Scan for the cell matching the given text and deliver its (x, y) coordinate at center. 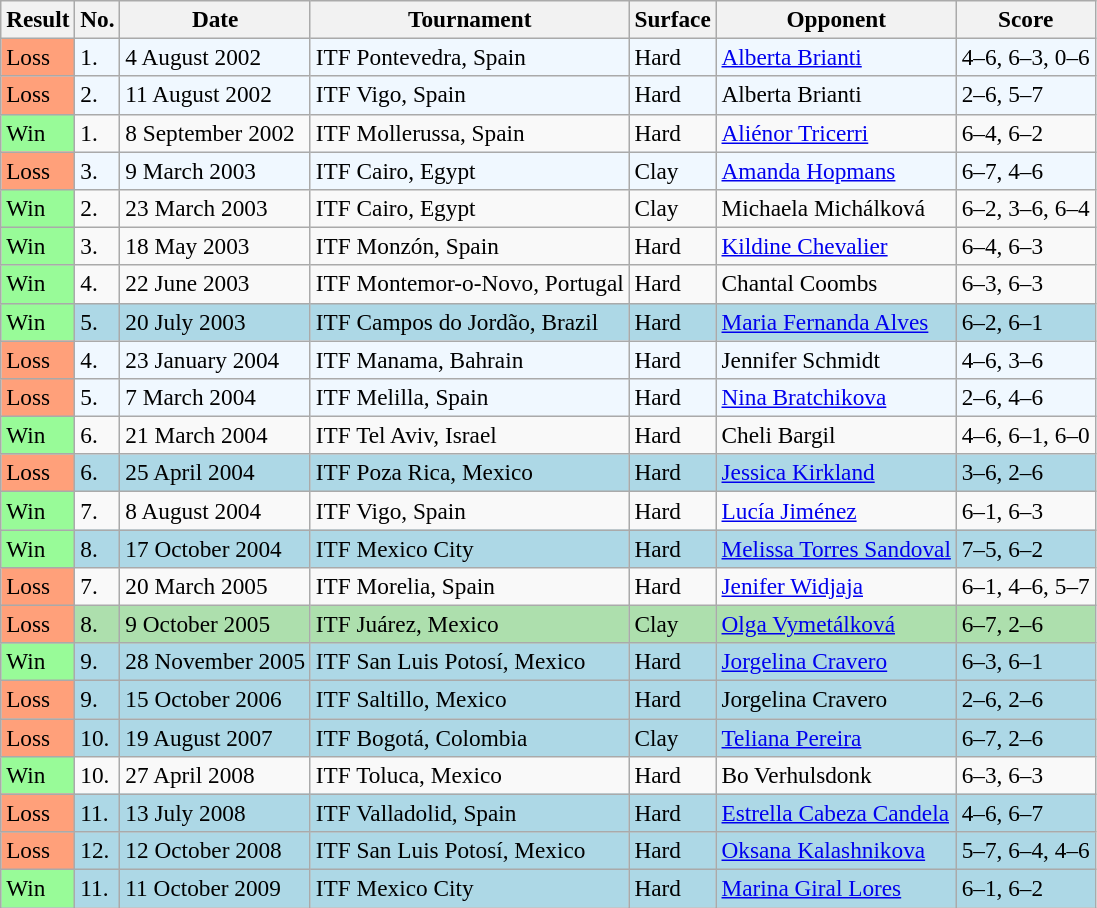
7 March 2004 (215, 397)
12. (98, 850)
3–6, 2–6 (1026, 473)
4–6, 3–6 (1026, 359)
Jessica Kirkland (836, 473)
Cheli Bargil (836, 435)
17 October 2004 (215, 548)
ITF Campos do Jordão, Brazil (470, 322)
18 May 2003 (215, 246)
Amanda Hopmans (836, 170)
ITF Morelia, Spain (470, 586)
Lucía Jiménez (836, 510)
20 March 2005 (215, 586)
Maria Fernanda Alves (836, 322)
28 November 2005 (215, 662)
6–7, 4–6 (1026, 170)
Michaela Michálková (836, 208)
Opponent (836, 19)
Jennifer Schmidt (836, 359)
6–4, 6–2 (1026, 133)
Tournament (470, 19)
ITF Montemor-o-Novo, Portugal (470, 284)
Oksana Kalashnikova (836, 850)
Marina Giral Lores (836, 888)
Aliénor Tricerri (836, 133)
ITF Tel Aviv, Israel (470, 435)
2–6, 2–6 (1026, 699)
4–6, 6–7 (1026, 813)
11 October 2009 (215, 888)
Date (215, 19)
2–6, 4–6 (1026, 397)
ITF Monzón, Spain (470, 246)
21 March 2004 (215, 435)
6–2, 6–1 (1026, 322)
ITF Bogotá, Colombia (470, 737)
ITF Saltillo, Mexico (470, 699)
ITF Toluca, Mexico (470, 775)
6–2, 3–6, 6–4 (1026, 208)
ITF Juárez, Mexico (470, 624)
4 August 2002 (215, 57)
13 July 2008 (215, 813)
6–1, 6–3 (1026, 510)
Teliana Pereira (836, 737)
Olga Vymetálková (836, 624)
ITF Melilla, Spain (470, 397)
Score (1026, 19)
23 January 2004 (215, 359)
ITF Manama, Bahrain (470, 359)
Melissa Torres Sandoval (836, 548)
23 March 2003 (215, 208)
9 March 2003 (215, 170)
Estrella Cabeza Candela (836, 813)
4–6, 6–1, 6–0 (1026, 435)
ITF Poza Rica, Mexico (470, 473)
25 April 2004 (215, 473)
20 July 2003 (215, 322)
15 October 2006 (215, 699)
Jenifer Widjaja (836, 586)
Result (38, 19)
Kildine Chevalier (836, 246)
No. (98, 19)
4–6, 6–3, 0–6 (1026, 57)
6–1, 6–2 (1026, 888)
ITF Valladolid, Spain (470, 813)
ITF Mollerussa, Spain (470, 133)
Bo Verhulsdonk (836, 775)
19 August 2007 (215, 737)
Chantal Coombs (836, 284)
8 August 2004 (215, 510)
12 October 2008 (215, 850)
8 September 2002 (215, 133)
5–7, 6–4, 4–6 (1026, 850)
2–6, 5–7 (1026, 95)
6–1, 4–6, 5–7 (1026, 586)
6–4, 6–3 (1026, 246)
9 October 2005 (215, 624)
11 August 2002 (215, 95)
22 June 2003 (215, 284)
27 April 2008 (215, 775)
ITF Pontevedra, Spain (470, 57)
6–3, 6–1 (1026, 662)
Nina Bratchikova (836, 397)
Surface (672, 19)
7–5, 6–2 (1026, 548)
